Search for the cell housing the specified text and yield its (X, Y) center coordinate. 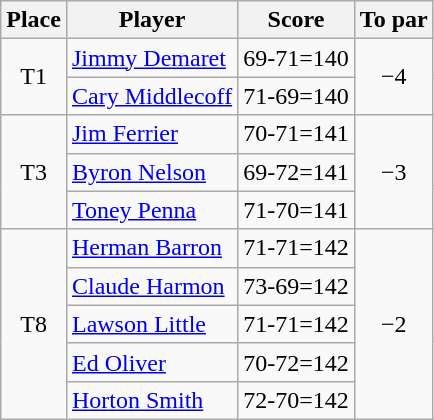
To par (394, 20)
71-69=140 (296, 96)
Ed Oliver (152, 362)
Jim Ferrier (152, 134)
Lawson Little (152, 324)
Place (34, 20)
69-71=140 (296, 58)
T3 (34, 172)
Horton Smith (152, 400)
69-72=141 (296, 172)
70-71=141 (296, 134)
73-69=142 (296, 286)
Score (296, 20)
Toney Penna (152, 210)
Cary Middlecoff (152, 96)
−2 (394, 324)
72-70=142 (296, 400)
Claude Harmon (152, 286)
T8 (34, 324)
71-70=141 (296, 210)
T1 (34, 77)
−4 (394, 77)
Player (152, 20)
Byron Nelson (152, 172)
Herman Barron (152, 248)
Jimmy Demaret (152, 58)
−3 (394, 172)
70-72=142 (296, 362)
